For the text-containing cell, return its midpoint in (x, y) coordinate format. 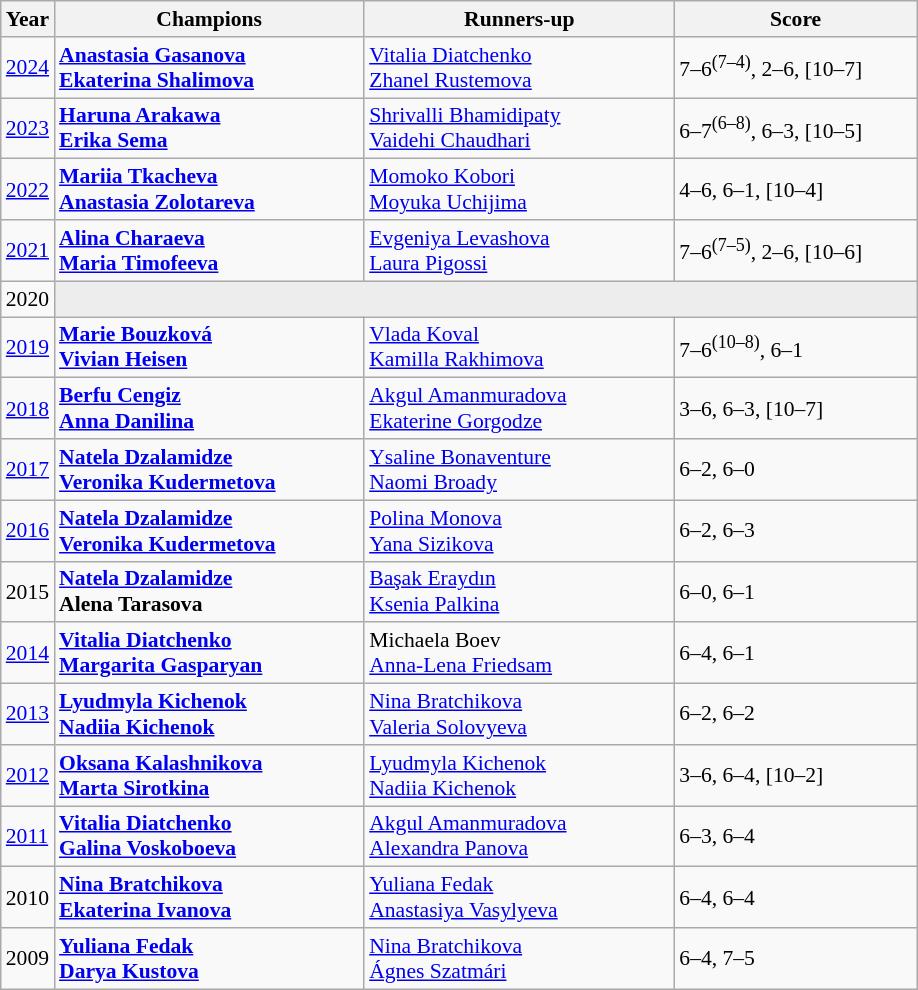
2017 (28, 470)
2024 (28, 68)
2011 (28, 836)
6–4, 6–1 (796, 654)
Yuliana Fedak Darya Kustova (209, 958)
6–2, 6–3 (796, 530)
6–2, 6–2 (796, 714)
2018 (28, 408)
Yuliana Fedak Anastasiya Vasylyeva (519, 898)
Shrivalli Bhamidipaty Vaidehi Chaudhari (519, 128)
Runners-up (519, 19)
Alina Charaeva Maria Timofeeva (209, 250)
Score (796, 19)
Natela Dzalamidze Alena Tarasova (209, 592)
2022 (28, 190)
6–2, 6–0 (796, 470)
2020 (28, 299)
Marie Bouzková Vivian Heisen (209, 348)
Anastasia Gasanova Ekaterina Shalimova (209, 68)
Year (28, 19)
2019 (28, 348)
Vlada Koval Kamilla Rakhimova (519, 348)
2015 (28, 592)
6–4, 7–5 (796, 958)
2014 (28, 654)
Momoko Kobori Moyuka Uchijima (519, 190)
6–3, 6–4 (796, 836)
2013 (28, 714)
6–4, 6–4 (796, 898)
Haruna Arakawa Erika Sema (209, 128)
6–7(6–8), 6–3, [10–5] (796, 128)
Michaela Boev Anna-Lena Friedsam (519, 654)
4–6, 6–1, [10–4] (796, 190)
7–6(10–8), 6–1 (796, 348)
Akgul Amanmuradova Ekaterine Gorgodze (519, 408)
Nina Bratchikova Valeria Solovyeva (519, 714)
Polina Monova Yana Sizikova (519, 530)
Başak Eraydın Ksenia Palkina (519, 592)
Mariia Tkacheva Anastasia Zolotareva (209, 190)
2010 (28, 898)
Vitalia Diatchenko Margarita Gasparyan (209, 654)
2021 (28, 250)
2012 (28, 776)
Vitalia Diatchenko Galina Voskoboeva (209, 836)
Ysaline Bonaventure Naomi Broady (519, 470)
Nina Bratchikova Ekaterina Ivanova (209, 898)
Vitalia Diatchenko Zhanel Rustemova (519, 68)
7–6(7–4), 2–6, [10–7] (796, 68)
2023 (28, 128)
3–6, 6–4, [10–2] (796, 776)
Berfu Cengiz Anna Danilina (209, 408)
Oksana Kalashnikova Marta Sirotkina (209, 776)
3–6, 6–3, [10–7] (796, 408)
2009 (28, 958)
2016 (28, 530)
Akgul Amanmuradova Alexandra Panova (519, 836)
6–0, 6–1 (796, 592)
Evgeniya Levashova Laura Pigossi (519, 250)
Nina Bratchikova Ágnes Szatmári (519, 958)
7–6(7–5), 2–6, [10–6] (796, 250)
Champions (209, 19)
